Detect which cell encompasses the target text, then output its [X, Y] center coordinate. 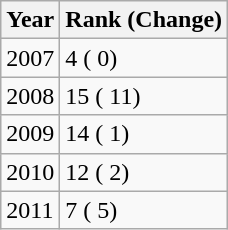
2009 [30, 134]
14 ( 1) [144, 134]
2011 [30, 210]
Rank (Change) [144, 20]
2008 [30, 96]
2007 [30, 58]
4 ( 0) [144, 58]
Year [30, 20]
15 ( 11) [144, 96]
2010 [30, 172]
12 ( 2) [144, 172]
7 ( 5) [144, 210]
